Return the (X, Y) coordinate for the center point of the cell that contains the specified text.  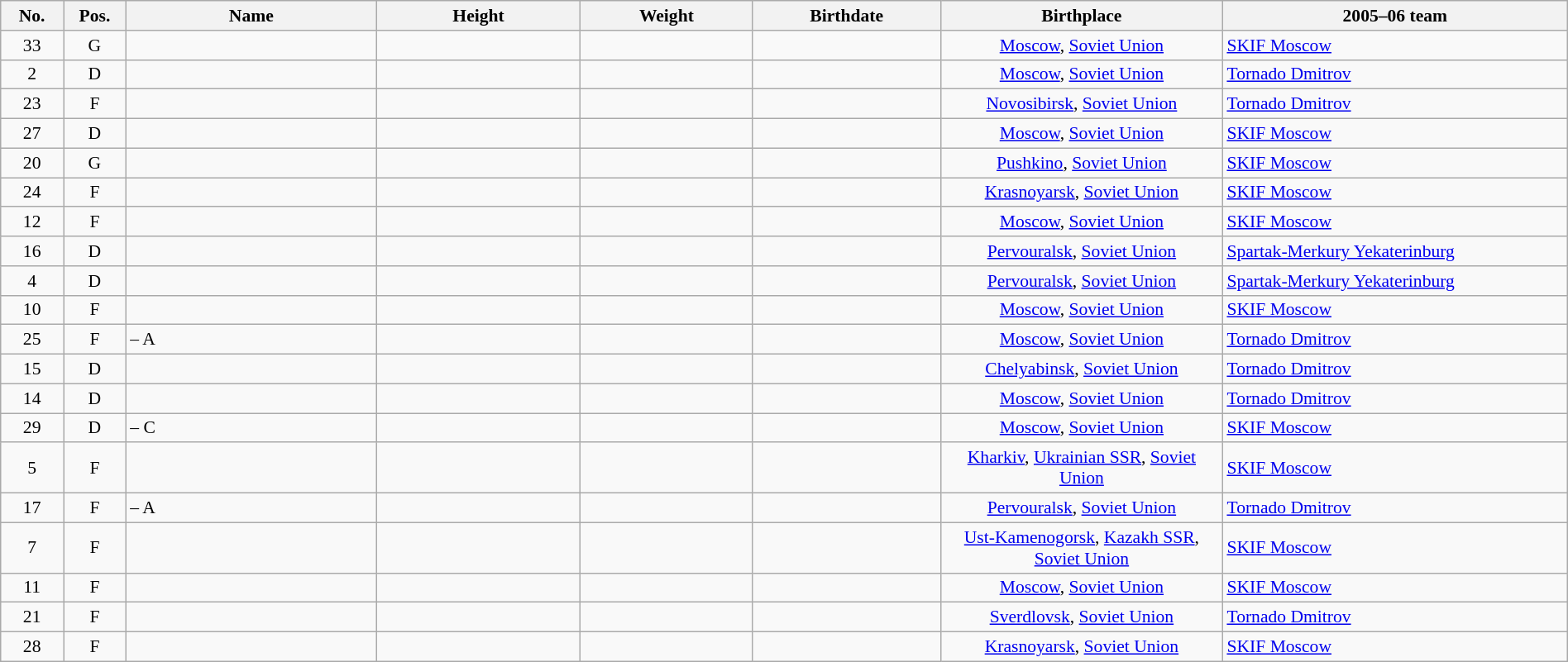
23 (32, 104)
12 (32, 222)
4 (32, 281)
7 (32, 547)
Birthdate (847, 16)
Chelyabinsk, Soviet Union (1082, 369)
No. (32, 16)
21 (32, 617)
Pushkino, Soviet Union (1082, 163)
20 (32, 163)
11 (32, 588)
15 (32, 369)
Pos. (95, 16)
Birthplace (1082, 16)
Kharkiv, Ukrainian SSR, Soviet Union (1082, 468)
17 (32, 508)
Sverdlovsk, Soviet Union (1082, 617)
5 (32, 468)
16 (32, 251)
28 (32, 647)
10 (32, 310)
24 (32, 193)
Height (478, 16)
2005–06 team (1394, 16)
– C (251, 428)
Ust-Kamenogorsk, Kazakh SSR, Soviet Union (1082, 547)
Weight (667, 16)
27 (32, 134)
Name (251, 16)
25 (32, 340)
29 (32, 428)
Novosibirsk, Soviet Union (1082, 104)
2 (32, 74)
14 (32, 398)
33 (32, 45)
